Return the (x, y) coordinate for the center point of the cell that contains the specified text.  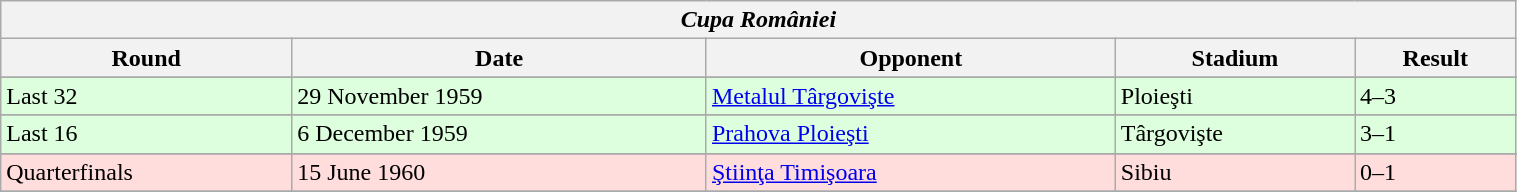
Last 32 (146, 96)
Ploieşti (1234, 96)
Last 16 (146, 134)
Metalul Târgovişte (910, 96)
Stadium (1234, 58)
4–3 (1436, 96)
Result (1436, 58)
Cupa României (758, 20)
29 November 1959 (500, 96)
Date (500, 58)
Târgovişte (1234, 134)
Ştiinţa Timişoara (910, 172)
Sibiu (1234, 172)
3–1 (1436, 134)
Round (146, 58)
Quarterfinals (146, 172)
15 June 1960 (500, 172)
0–1 (1436, 172)
6 December 1959 (500, 134)
Opponent (910, 58)
Prahova Ploieşti (910, 134)
